Extract the (x, y) coordinate from the center of the cell holding the provided text.  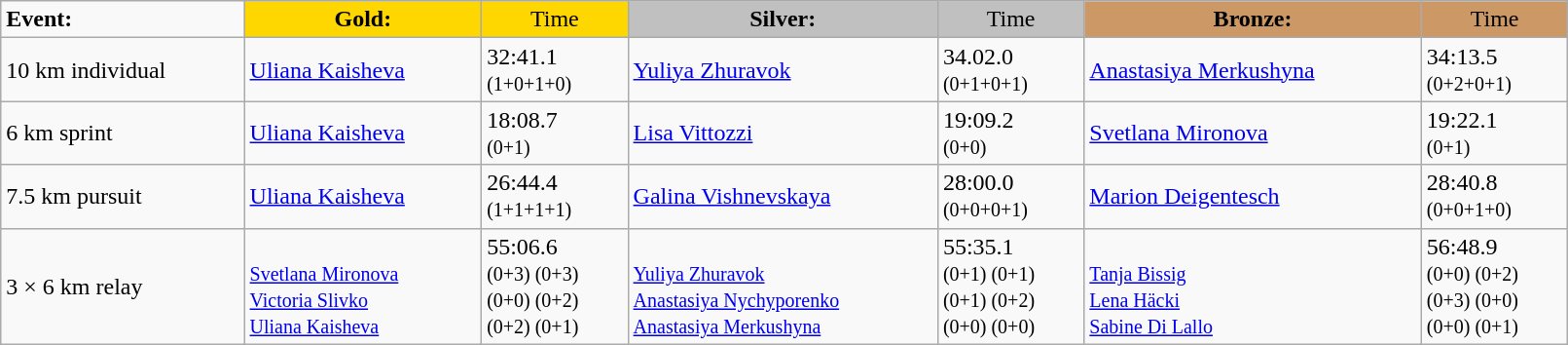
3 × 6 km relay (123, 287)
Galina Vishnevskaya (783, 197)
7.5 km pursuit (123, 197)
56:48.9(0+0) (0+2)(0+3) (0+0)(0+0) (0+1) (1495, 287)
Gold: (363, 19)
6 km sprint (123, 133)
Yuliya ZhuravokAnastasiya NychyporenkoAnastasiya Merkushyna (783, 287)
Tanja BissigLena HäckiSabine Di Lallo (1253, 287)
18:08.7(0+1) (555, 133)
Bronze: (1253, 19)
32:41.1(1+0+1+0) (555, 70)
19:22.1(0+1) (1495, 133)
28:00.0 (0+0+0+1) (1010, 197)
19:09.2(0+0) (1010, 133)
55:35.1(0+1) (0+1)(0+1) (0+2)(0+0) (0+0) (1010, 287)
28:40.8 (0+0+1+0) (1495, 197)
Silver: (783, 19)
Marion Deigentesch (1253, 197)
Anastasiya Merkushyna (1253, 70)
34.02.0 (0+1+0+1) (1010, 70)
Svetlana Mironova (1253, 133)
26:44.4(1+1+1+1) (555, 197)
Event: (123, 19)
Lisa Vittozzi (783, 133)
55:06.6(0+3) (0+3)(0+0) (0+2)(0+2) (0+1) (555, 287)
Yuliya Zhuravok (783, 70)
10 km individual (123, 70)
34:13.5(0+2+0+1) (1495, 70)
Svetlana MironovaVictoria SlivkoUliana Kaisheva (363, 287)
